Determine the (X, Y) coordinate at the center of the cell enclosing the given text.  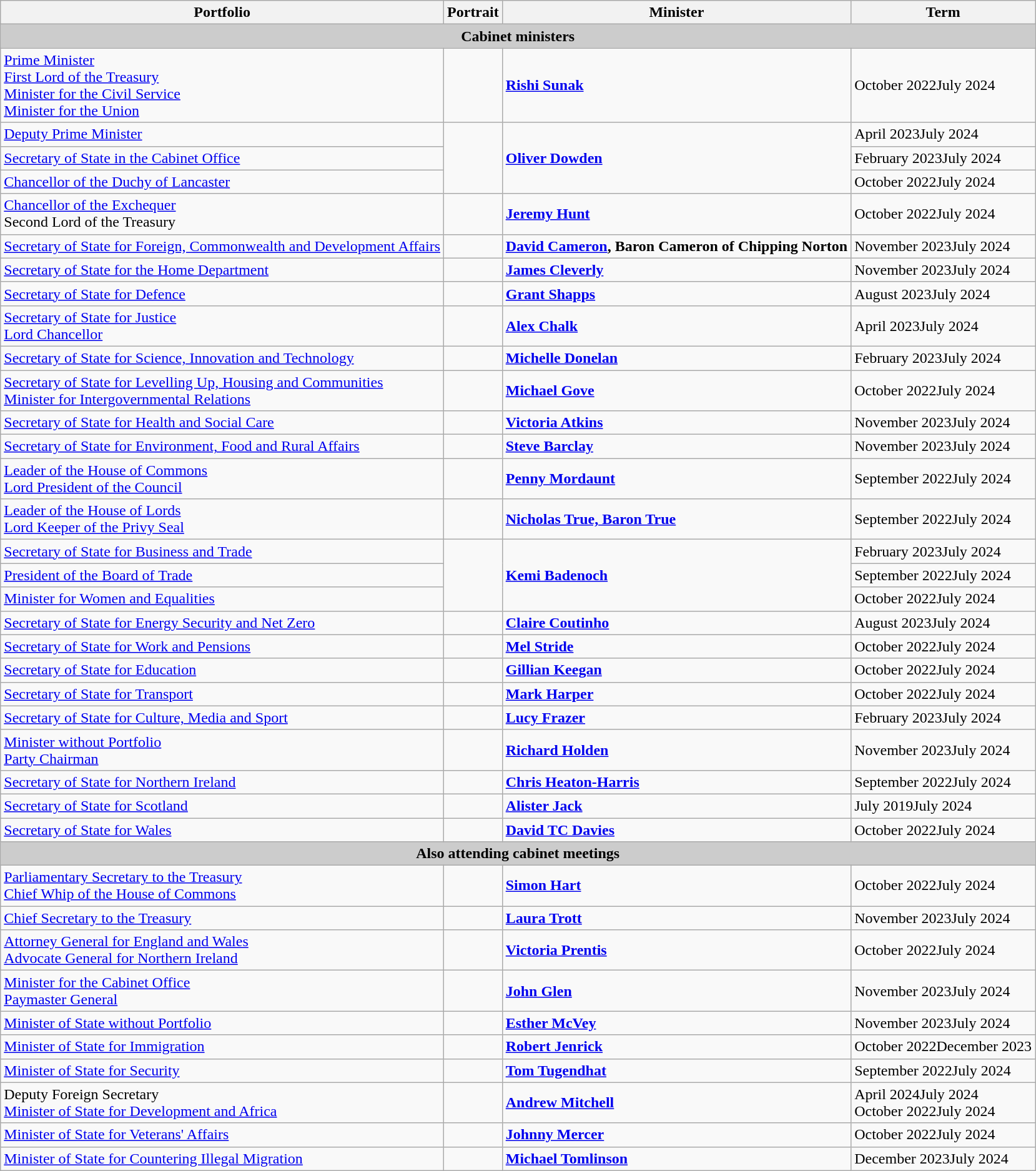
Alex Chalk (676, 326)
David TC Davies (676, 830)
Secretary of State for Foreign, Commonwealth and Development Affairs (222, 246)
Parliamentary Secretary to the TreasuryChief Whip of the House of Commons (222, 886)
Grant Shapps (676, 294)
Victoria Prentis (676, 951)
Penny Mordaunt (676, 478)
David Cameron, Baron Cameron of Chipping Norton (676, 246)
Steve Barclay (676, 447)
Andrew Mitchell (676, 1103)
April 2024July 2024October 2022July 2024 (943, 1103)
Minister for the Cabinet OfficePaymaster General (222, 991)
Secretary of State for Defence (222, 294)
Michael Gove (676, 390)
Secretary of State for Education (222, 670)
Minister for Women and Equalities (222, 599)
Claire Coutinho (676, 623)
Alister Jack (676, 806)
Minister of State for Veterans' Affairs (222, 1135)
Portrait (473, 12)
Simon Hart (676, 886)
Esther McVey (676, 1023)
Rishi Sunak (676, 85)
Minister without PortfolioParty Chairman (222, 749)
Leader of the House of Commons Lord President of the Council (222, 478)
James Cleverly (676, 270)
Prime MinisterFirst Lord of the TreasuryMinister for the Civil ServiceMinister for the Union (222, 85)
Secretary of State for Health and Social Care (222, 423)
Secretary of State for Scotland (222, 806)
Gillian Keegan (676, 670)
Chris Heaton-Harris (676, 782)
Minister (676, 12)
Secretary of State for the Home Department (222, 270)
Michael Tomlinson (676, 1159)
Secretary of State for Energy Security and Net Zero (222, 623)
Also attending cabinet meetings (518, 854)
Laura Trott (676, 918)
Secretary of State in the Cabinet Office (222, 158)
President of the Board of Trade (222, 575)
John Glen (676, 991)
Michelle Donelan (676, 358)
Nicholas True, Baron True (676, 520)
Tom Tugendhat (676, 1070)
Secretary of State for Culture, Media and Sport (222, 718)
December 2023July 2024 (943, 1159)
Leader of the House of Lords Lord Keeper of the Privy Seal (222, 520)
Secretary of State for Environment, Food and Rural Affairs (222, 447)
Secretary of State for Levelling Up, Housing and CommunitiesMinister for Intergovernmental Relations (222, 390)
Minister of State without Portfolio (222, 1023)
Deputy Prime Minister (222, 134)
Oliver Dowden (676, 158)
Portfolio (222, 12)
Secretary of State for Science, Innovation and Technology (222, 358)
Cabinet ministers (518, 36)
Victoria Atkins (676, 423)
Chancellor of the Duchy of Lancaster (222, 182)
Kemi Badenoch (676, 575)
Johnny Mercer (676, 1135)
Term (943, 12)
Mark Harper (676, 694)
Jeremy Hunt (676, 214)
Deputy Foreign SecretaryMinister of State for Development and Africa (222, 1103)
Secretary of State for Northern Ireland (222, 782)
Chief Secretary to the Treasury (222, 918)
Secretary of State for Wales (222, 830)
Secretary of State for Business and Trade (222, 551)
Minister of State for Immigration (222, 1047)
July 2019July 2024 (943, 806)
Mel Stride (676, 646)
Secretary of State for JusticeLord Chancellor (222, 326)
Minister of State for Security (222, 1070)
October 2022December 2023 (943, 1047)
Robert Jenrick (676, 1047)
Richard Holden (676, 749)
Attorney General for England and WalesAdvocate General for Northern Ireland (222, 951)
Secretary of State for Work and Pensions (222, 646)
Chancellor of the ExchequerSecond Lord of the Treasury (222, 214)
Secretary of State for Transport (222, 694)
Minister of State for Countering Illegal Migration (222, 1159)
Lucy Frazer (676, 718)
